Locate the cell with the specified text and output its [x, y] center coordinate. 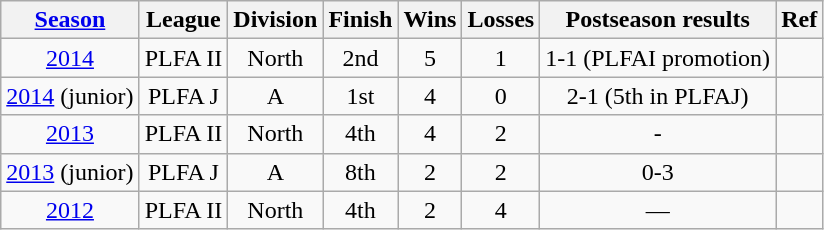
1st [360, 96]
Postseason results [658, 20]
- [658, 134]
1 [501, 58]
Losses [501, 20]
— [658, 210]
2-1 (5th in PLFAJ) [658, 96]
League [184, 20]
1-1 (PLFAI promotion) [658, 58]
2012 [70, 210]
5 [430, 58]
Finish [360, 20]
Wins [430, 20]
Ref [800, 20]
0 [501, 96]
2014 (junior) [70, 96]
0-3 [658, 172]
Season [70, 20]
8th [360, 172]
2013 (junior) [70, 172]
Division [276, 20]
2nd [360, 58]
2014 [70, 58]
2013 [70, 134]
